Return the [X, Y] coordinate for the center point of the cell that contains the specified text.  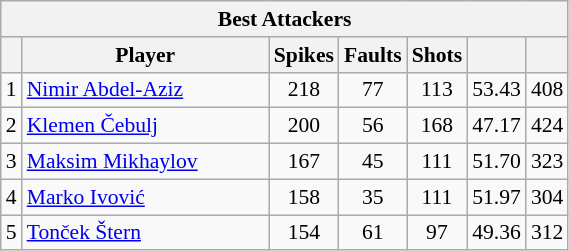
45 [373, 162]
49.36 [496, 233]
77 [373, 90]
Tonček Štern [146, 233]
113 [438, 90]
5 [12, 233]
Best Attackers [285, 19]
312 [548, 233]
Maksim Mikhaylov [146, 162]
Marko Ivović [146, 197]
154 [304, 233]
61 [373, 233]
424 [548, 126]
51.70 [496, 162]
51.97 [496, 197]
97 [438, 233]
304 [548, 197]
Klemen Čebulj [146, 126]
Player [146, 55]
200 [304, 126]
Nimir Abdel-Aziz [146, 90]
218 [304, 90]
3 [12, 162]
2 [12, 126]
408 [548, 90]
4 [12, 197]
56 [373, 126]
47.17 [496, 126]
53.43 [496, 90]
158 [304, 197]
167 [304, 162]
Spikes [304, 55]
323 [548, 162]
35 [373, 197]
Shots [438, 55]
168 [438, 126]
1 [12, 90]
Faults [373, 55]
